Return the (X, Y) coordinate for the center point of the cell that contains the specified text.  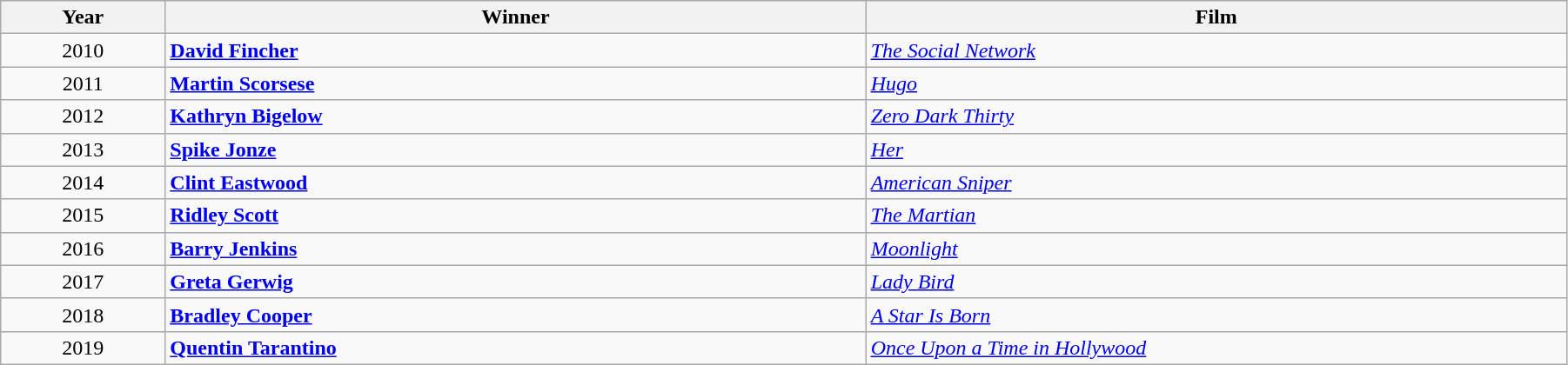
Lady Bird (1216, 282)
2017 (84, 282)
Ridley Scott (515, 216)
Once Upon a Time in Hollywood (1216, 348)
The Martian (1216, 216)
American Sniper (1216, 182)
Her (1216, 149)
2012 (84, 116)
Winner (515, 17)
Hugo (1216, 83)
Zero Dark Thirty (1216, 116)
Barry Jenkins (515, 249)
The Social Network (1216, 50)
Martin Scorsese (515, 83)
2011 (84, 83)
Bradley Cooper (515, 315)
Spike Jonze (515, 149)
2014 (84, 182)
Film (1216, 17)
David Fincher (515, 50)
A Star Is Born (1216, 315)
Moonlight (1216, 249)
Kathryn Bigelow (515, 116)
Year (84, 17)
2015 (84, 216)
2010 (84, 50)
Clint Eastwood (515, 182)
2016 (84, 249)
Quentin Tarantino (515, 348)
2013 (84, 149)
Greta Gerwig (515, 282)
2019 (84, 348)
2018 (84, 315)
